For the text-containing cell, return its midpoint in (X, Y) coordinate format. 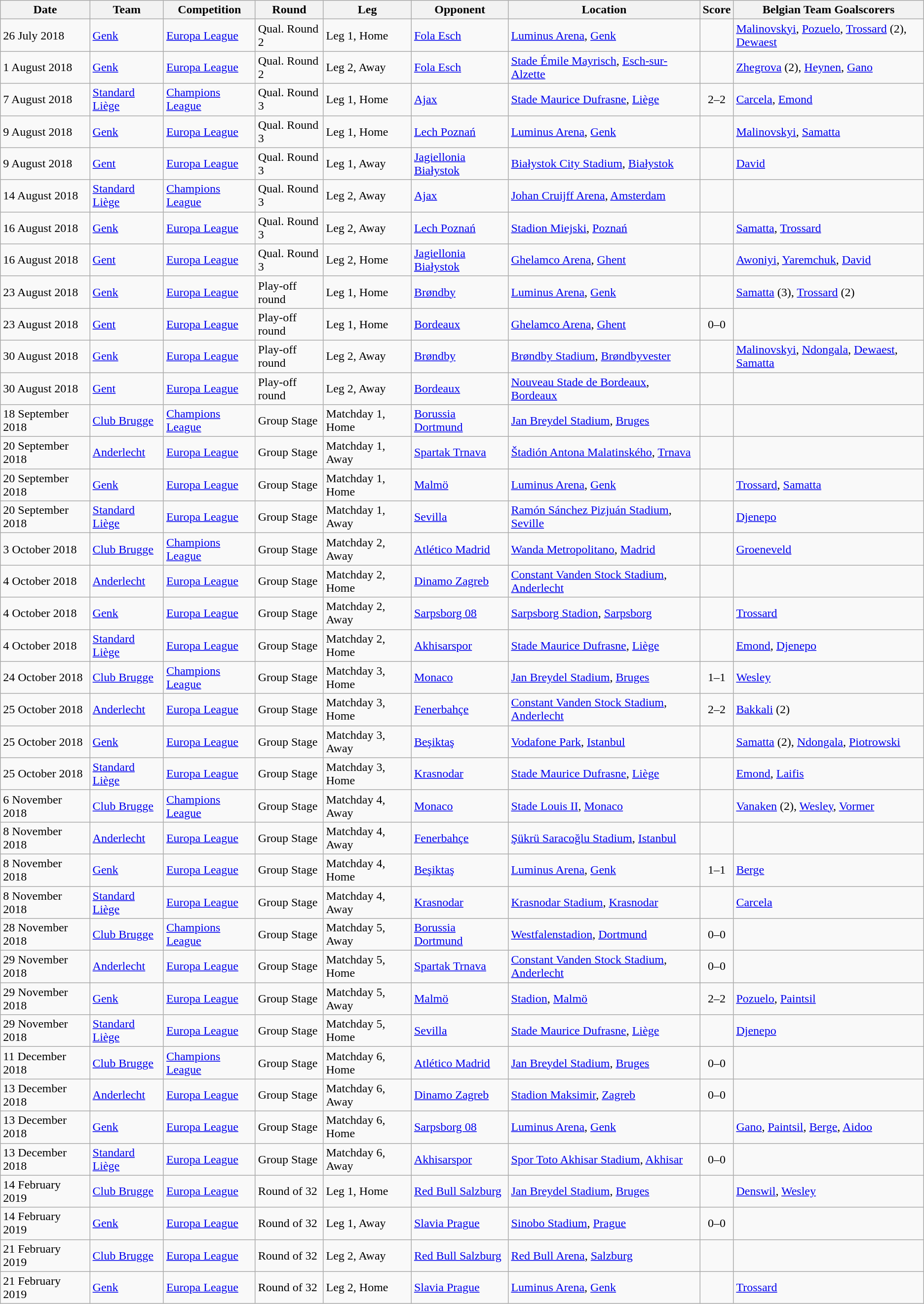
7 August 2018 (45, 100)
Trossard, Samatta (828, 485)
Red Bull Arena, Salzburg (604, 1256)
David (828, 164)
Białystok City Stadium, Białystok (604, 164)
Wanda Metropolitano, Madrid (604, 549)
Stadion Maksimir, Zagreb (604, 1095)
1 August 2018 (45, 67)
Johan Cruijff Arena, Amsterdam (604, 195)
Opponent (460, 10)
Berge (828, 870)
Location (604, 10)
Denswil, Wesley (828, 1191)
Matchday 3, Away (367, 741)
Team (126, 10)
Round (289, 10)
Leg (367, 10)
Spor Toto Akhisar Stadium, Akhisar (604, 1159)
Malinovskyi, Ndongala, Dewaest, Samatta (828, 356)
18 September 2018 (45, 421)
Gano, Paintsil, Berge, Aidoo (828, 1127)
Stadion, Malmö (604, 999)
Score (717, 10)
Bakkali (2) (828, 710)
Sinobo Stadium, Prague (604, 1223)
6 November 2018 (45, 805)
Groeneveld (828, 549)
Krasnodar Stadium, Krasnodar (604, 902)
Carcela, Emond (828, 100)
24 October 2018 (45, 677)
Zhegrova (2), Heynen, Gano (828, 67)
3 October 2018 (45, 549)
Wesley (828, 677)
11 December 2018 (45, 1063)
Awoniyi, Yaremchuk, David (828, 260)
Westfalenstadion, Dortmund (604, 935)
Date (45, 10)
Stadion Miejski, Poznań (604, 228)
Brøndby Stadium, Brøndbyvester (604, 356)
Samatta (3), Trossard (2) (828, 292)
Malinovskyi, Samatta (828, 131)
Belgian Team Goalscorers (828, 10)
Emond, Laifis (828, 774)
Malinovskyi, Pozuelo, Trossard (2), Dewaest (828, 36)
Sarpsborg Stadion, Sarpsborg (604, 613)
Stade Louis II, Monaco (604, 805)
14 August 2018 (45, 195)
Štadión Antona Malatinského, Trnava (604, 453)
Pozuelo, Paintsil (828, 999)
Vanaken (2), Wesley, Vormer (828, 805)
Competition (209, 10)
Emond, Djenepo (828, 646)
Nouveau Stade de Bordeaux, Bordeaux (604, 388)
Şükrü Saracoğlu Stadium, Istanbul (604, 838)
Vodafone Park, Istanbul (604, 741)
28 November 2018 (45, 935)
Ramón Sánchez Pizjuán Stadium, Seville (604, 517)
Samatta, Trossard (828, 228)
26 July 2018 (45, 36)
Samatta (2), Ndongala, Piotrowski (828, 741)
Stade Émile Mayrisch, Esch-sur-Alzette (604, 67)
Matchday 4, Home (367, 870)
Carcela (828, 902)
